Scan for the cell matching the given text and deliver its [X, Y] coordinate at center. 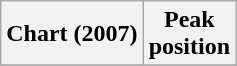
Chart (2007) [72, 34]
Peakposition [189, 34]
